Return the (x, y) coordinate for the center point of the cell that contains the specified text.  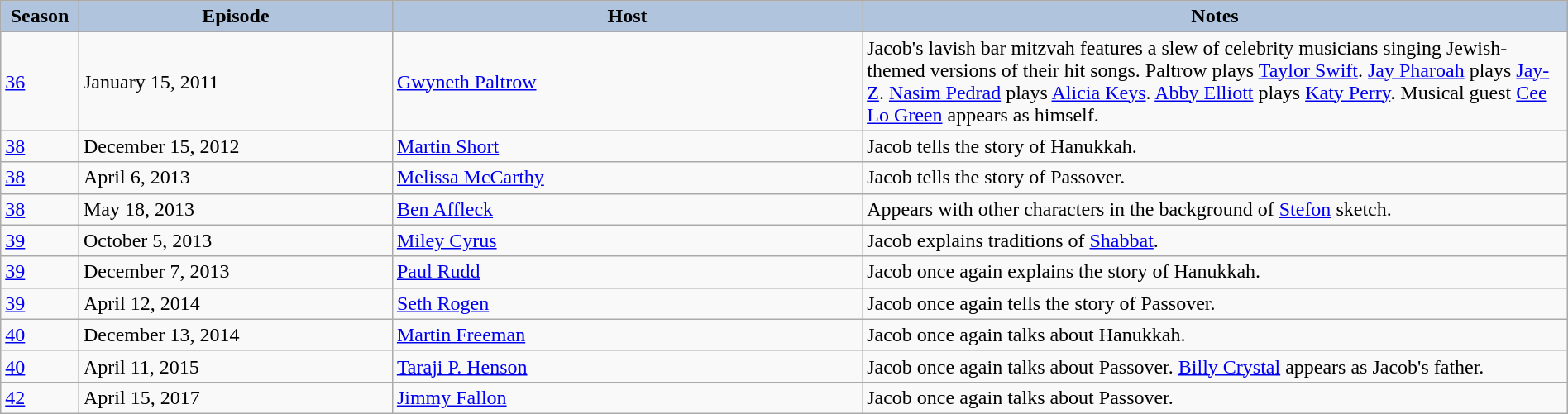
December 7, 2013 (235, 272)
Jacob once again talks about Hanukkah. (1216, 335)
Martin Freeman (627, 335)
Jacob tells the story of Passover. (1216, 178)
36 (40, 81)
January 15, 2011 (235, 81)
Melissa McCarthy (627, 178)
42 (40, 397)
May 18, 2013 (235, 209)
October 5, 2013 (235, 240)
April 12, 2014 (235, 303)
Ben Affleck (627, 209)
December 13, 2014 (235, 335)
Jacob once again tells the story of Passover. (1216, 303)
Jacob once again talks about Passover. Billy Crystal appears as Jacob's father. (1216, 366)
Martin Short (627, 146)
Jacob once again explains the story of Hanukkah. (1216, 272)
April 15, 2017 (235, 397)
Season (40, 17)
December 15, 2012 (235, 146)
Episode (235, 17)
Notes (1216, 17)
Seth Rogen (627, 303)
Miley Cyrus (627, 240)
Paul Rudd (627, 272)
Taraji P. Henson (627, 366)
Host (627, 17)
Jacob once again talks about Passover. (1216, 397)
Jacob tells the story of Hanukkah. (1216, 146)
Appears with other characters in the background of Stefon sketch. (1216, 209)
Gwyneth Paltrow (627, 81)
Jacob explains traditions of Shabbat. (1216, 240)
April 6, 2013 (235, 178)
April 11, 2015 (235, 366)
Jimmy Fallon (627, 397)
